Find where the given text appears and provide that cell's center as [x, y] coordinate. 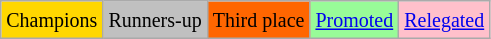
Relegated [444, 20]
Runners-up [155, 20]
Champions [52, 20]
Third place [258, 20]
Promoted [354, 20]
